From the cell containing the given text, extract its center point as (X, Y) coordinate. 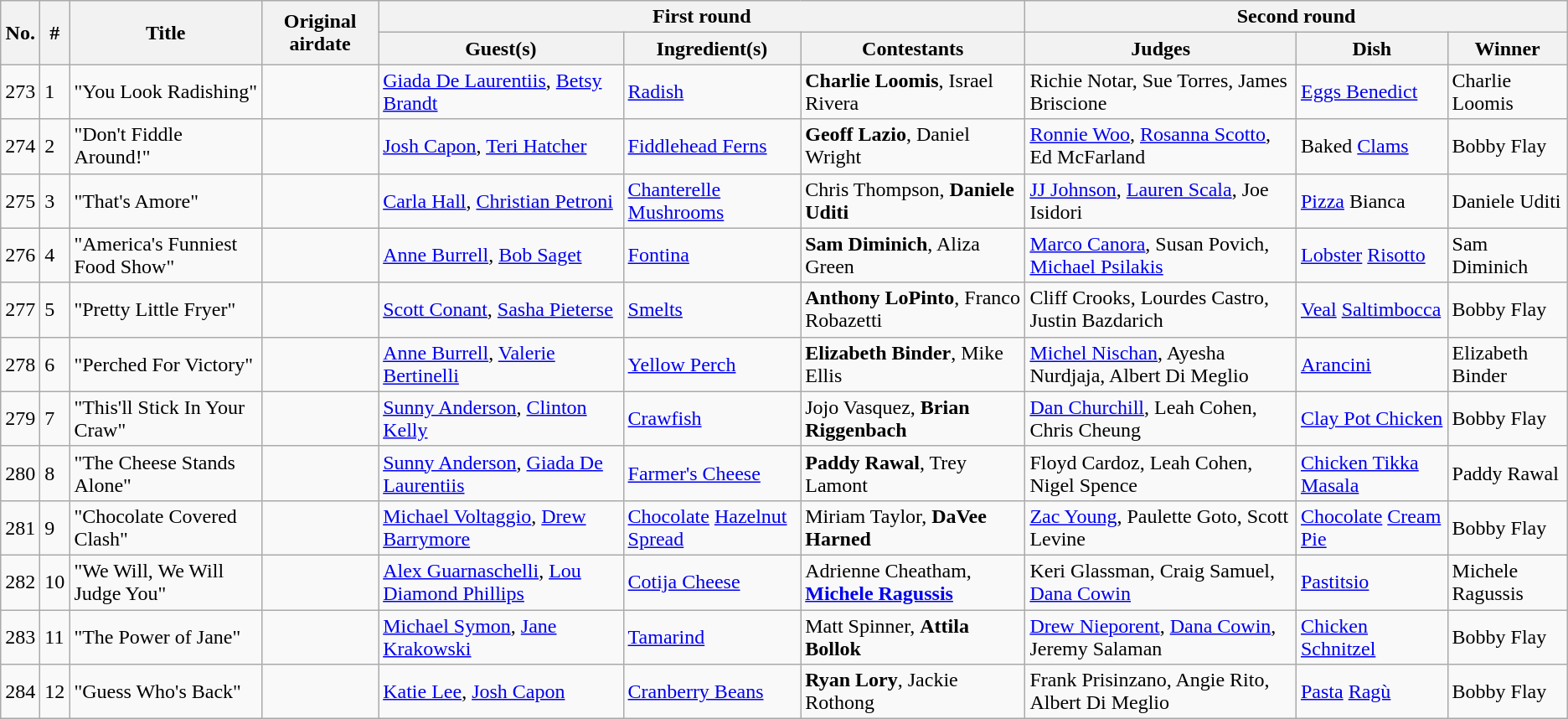
Marco Canora, Susan Povich, Michael Psilakis (1161, 255)
Miriam Taylor, DaVee Harned (913, 528)
Chicken Schnitzel (1372, 637)
Michele Ragussis (1508, 582)
Carla Hall, Christian Petroni (501, 201)
Chanterelle Mushrooms (712, 201)
No. (20, 33)
Chicken Tikka Masala (1372, 473)
Pastitsio (1372, 582)
First round (702, 17)
Guest(s) (501, 49)
Second round (1297, 17)
Paddy Rawal (1508, 473)
Sam Diminich, Aliza Green (913, 255)
10 (55, 582)
Matt Spinner, Attila Bollok (913, 637)
Veal Saltimbocca (1372, 310)
Giada De Laurentiis, Betsy Brandt (501, 92)
Lobster Risotto (1372, 255)
1 (55, 92)
"Perched For Victory" (166, 364)
Judges (1161, 49)
273 (20, 92)
Chocolate Hazelnut Spread (712, 528)
Daniele Uditi (1508, 201)
282 (20, 582)
Pasta Ragù (1372, 692)
276 (20, 255)
Drew Nieporent, Dana Cowin, Jeremy Salaman (1161, 637)
Adrienne Cheatham, Michele Ragussis (913, 582)
3 (55, 201)
277 (20, 310)
Josh Capon, Teri Hatcher (501, 146)
Ingredient(s) (712, 49)
Cranberry Beans (712, 692)
6 (55, 364)
Sam Diminich (1508, 255)
# (55, 33)
275 (20, 201)
Geoff Lazio, Daniel Wright (913, 146)
Eggs Benedict (1372, 92)
Yellow Perch (712, 364)
Clay Pot Chicken (1372, 419)
"Chocolate Covered Clash" (166, 528)
Fiddlehead Ferns (712, 146)
2 (55, 146)
284 (20, 692)
Original airdate (320, 33)
Michel Nischan, Ayesha Nurdjaja, Albert Di Meglio (1161, 364)
Cotija Cheese (712, 582)
"America's Funniest Food Show" (166, 255)
Zac Young, Paulette Goto, Scott Levine (1161, 528)
279 (20, 419)
Radish (712, 92)
Scott Conant, Sasha Pieterse (501, 310)
Tamarind (712, 637)
Chris Thompson, Daniele Uditi (913, 201)
280 (20, 473)
"This'll Stick In Your Craw" (166, 419)
Baked Clams (1372, 146)
281 (20, 528)
Michael Voltaggio, Drew Barrymore (501, 528)
12 (55, 692)
Anne Burrell, Valerie Bertinelli (501, 364)
Crawfish (712, 419)
8 (55, 473)
"Pretty Little Fryer" (166, 310)
274 (20, 146)
Arancini (1372, 364)
Anne Burrell, Bob Saget (501, 255)
Paddy Rawal, Trey Lamont (913, 473)
Winner (1508, 49)
Michael Symon, Jane Krakowski (501, 637)
Ryan Lory, Jackie Rothong (913, 692)
"That's Amore" (166, 201)
Farmer's Cheese (712, 473)
Frank Prisinzano, Angie Rito, Albert Di Meglio (1161, 692)
Jojo Vasquez, Brian Riggenbach (913, 419)
JJ Johnson, Lauren Scala, Joe Isidori (1161, 201)
9 (55, 528)
Cliff Crooks, Lourdes Castro, Justin Bazdarich (1161, 310)
Dish (1372, 49)
7 (55, 419)
283 (20, 637)
Elizabeth Binder, Mike Ellis (913, 364)
Chocolate Cream Pie (1372, 528)
"You Look Radishing" (166, 92)
Keri Glassman, Craig Samuel, Dana Cowin (1161, 582)
Smelts (712, 310)
Alex Guarnaschelli, Lou Diamond Phillips (501, 582)
"Guess Who's Back" (166, 692)
Charlie Loomis (1508, 92)
11 (55, 637)
Charlie Loomis, Israel Rivera (913, 92)
Elizabeth Binder (1508, 364)
"The Cheese Stands Alone" (166, 473)
Fontina (712, 255)
Anthony LoPinto, Franco Robazetti (913, 310)
Title (166, 33)
"Don't Fiddle Around!" (166, 146)
5 (55, 310)
Richie Notar, Sue Torres, James Briscione (1161, 92)
Dan Churchill, Leah Cohen, Chris Cheung (1161, 419)
4 (55, 255)
278 (20, 364)
Contestants (913, 49)
Sunny Anderson, Giada De Laurentiis (501, 473)
Ronnie Woo, Rosanna Scotto, Ed McFarland (1161, 146)
Pizza Bianca (1372, 201)
"The Power of Jane" (166, 637)
Katie Lee, Josh Capon (501, 692)
Sunny Anderson, Clinton Kelly (501, 419)
Floyd Cardoz, Leah Cohen, Nigel Spence (1161, 473)
"We Will, We Will Judge You" (166, 582)
